From the cell containing the given text, extract its center point as (x, y) coordinate. 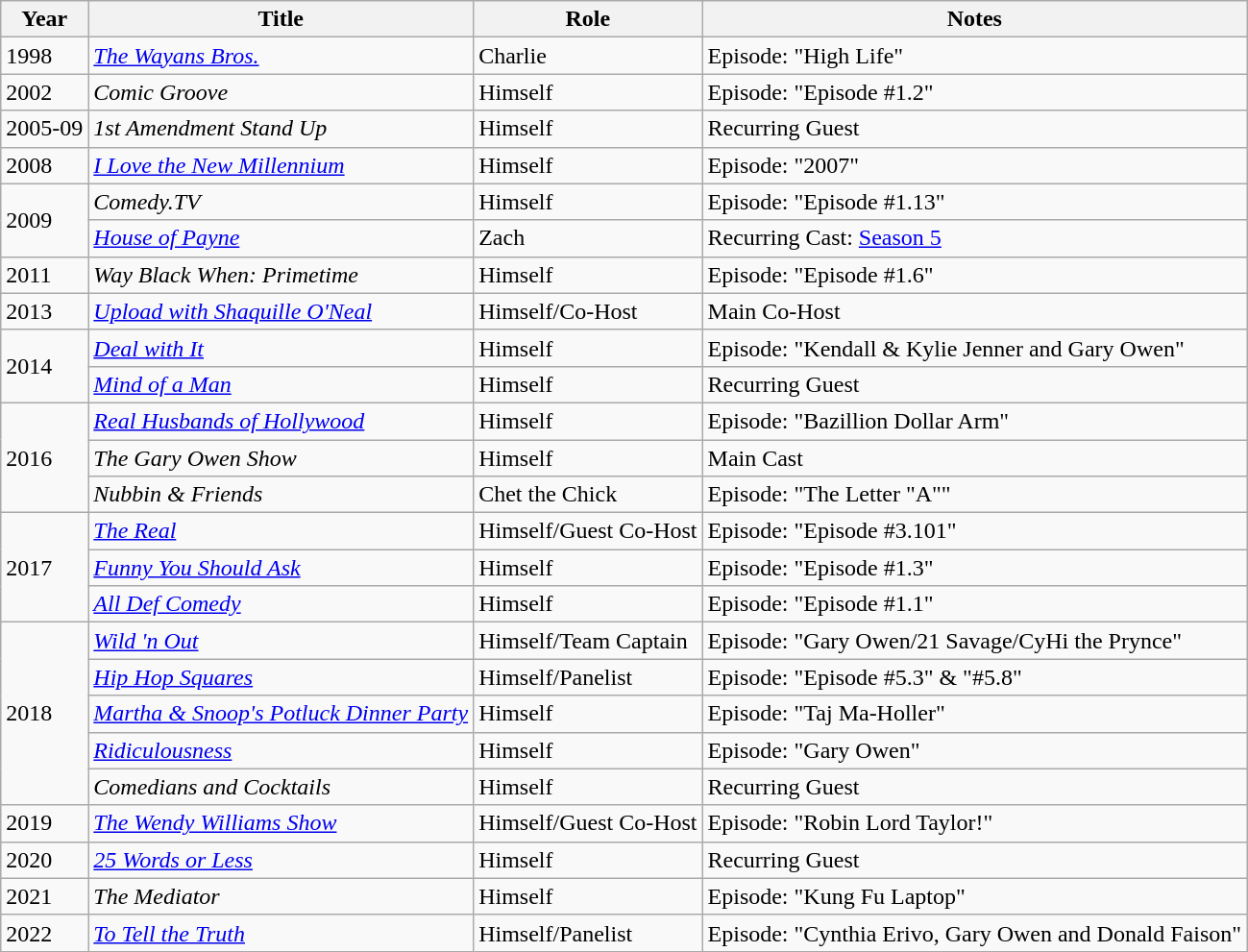
Episode: "Episode #3.101" (974, 531)
Hip Hop Squares (281, 677)
The Mediator (281, 896)
2016 (44, 457)
Episode: "Cynthia Erivo, Gary Owen and Donald Faison" (974, 933)
The Wayans Bros. (281, 56)
Year (44, 19)
Martha & Snoop's Potluck Dinner Party (281, 714)
Chet the Chick (588, 495)
Recurring Cast: Season 5 (974, 238)
Episode: "Gary Owen" (974, 750)
I Love the New Millennium (281, 165)
Episode: "Robin Lord Taylor!" (974, 823)
To Tell the Truth (281, 933)
Episode: "Episode #1.3" (974, 568)
Deal with It (281, 348)
2018 (44, 714)
Episode: "High Life" (974, 56)
25 Words or Less (281, 860)
The Gary Owen Show (281, 458)
Episode: "Kung Fu Laptop" (974, 896)
2017 (44, 568)
House of Payne (281, 238)
Comedians and Cocktails (281, 787)
Ridiculousness (281, 750)
Episode: "Episode #1.6" (974, 275)
Main Co-Host (974, 311)
Comedy.TV (281, 202)
Episode: "The Letter "A"" (974, 495)
Wild 'n Out (281, 641)
Charlie (588, 56)
Real Husbands of Hollywood (281, 421)
Episode: "Gary Owen/21 Savage/CyHi the Prynce" (974, 641)
The Real (281, 531)
2009 (44, 220)
Episode: "Taj Ma-Holler" (974, 714)
Episode: "Bazillion Dollar Arm" (974, 421)
Zach (588, 238)
2002 (44, 92)
Upload with Shaquille O'Neal (281, 311)
Himself/Team Captain (588, 641)
Episode: "Episode #1.2" (974, 92)
Comic Groove (281, 92)
2008 (44, 165)
Episode: "Episode #5.3" & "#5.8" (974, 677)
2022 (44, 933)
2011 (44, 275)
Title (281, 19)
Funny You Should Ask (281, 568)
2014 (44, 366)
Main Cast (974, 458)
2019 (44, 823)
2005-09 (44, 129)
2020 (44, 860)
Nubbin & Friends (281, 495)
The Wendy Williams Show (281, 823)
Episode: "Kendall & Kylie Jenner and Gary Owen" (974, 348)
All Def Comedy (281, 604)
Episode: "Episode #1.1" (974, 604)
Himself/Co-Host (588, 311)
Role (588, 19)
Episode: "2007" (974, 165)
2013 (44, 311)
1st Amendment Stand Up (281, 129)
Mind of a Man (281, 384)
Episode: "Episode #1.13" (974, 202)
Way Black When: Primetime (281, 275)
2021 (44, 896)
Notes (974, 19)
1998 (44, 56)
